Return the (x, y) coordinate for the center point of the cell that contains the specified text.  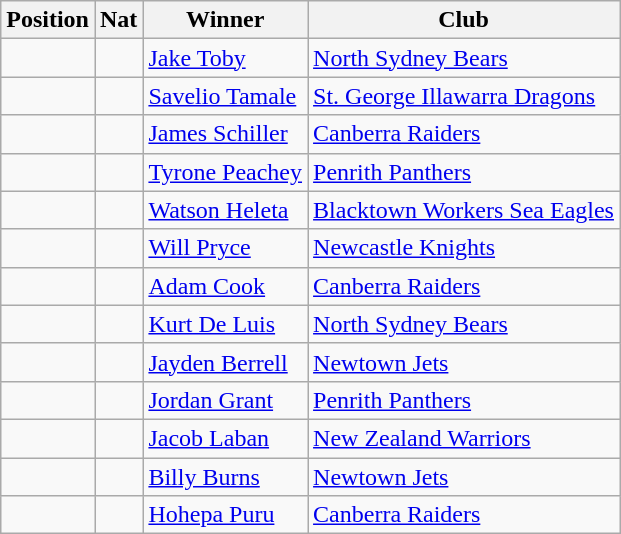
Newcastle Knights (464, 248)
Nat (118, 20)
Watson Heleta (226, 210)
Tyrone Peachey (226, 172)
Jayden Berrell (226, 362)
New Zealand Warriors (464, 438)
Savelio Tamale (226, 96)
Jordan Grant (226, 400)
Jacob Laban (226, 438)
St. George Illawarra Dragons (464, 96)
Club (464, 20)
Kurt De Luis (226, 324)
Position (48, 20)
Will Pryce (226, 248)
Adam Cook (226, 286)
Billy Burns (226, 477)
Winner (226, 20)
Jake Toby (226, 58)
James Schiller (226, 134)
Hohepa Puru (226, 515)
Blacktown Workers Sea Eagles (464, 210)
